Output the (X, Y) coordinate of the center of the cell containing the given text.  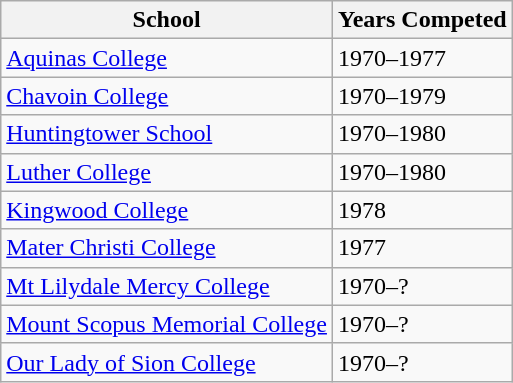
Huntingtower School (167, 134)
1978 (422, 210)
Our Lady of Sion College (167, 362)
Luther College (167, 172)
Mater Christi College (167, 248)
Aquinas College (167, 58)
Chavoin College (167, 96)
1970–1979 (422, 96)
Kingwood College (167, 210)
Mount Scopus Memorial College (167, 324)
Mt Lilydale Mercy College (167, 286)
Years Competed (422, 20)
School (167, 20)
1977 (422, 248)
1970–1977 (422, 58)
